Locate the cell with the specified text and output its (x, y) center coordinate. 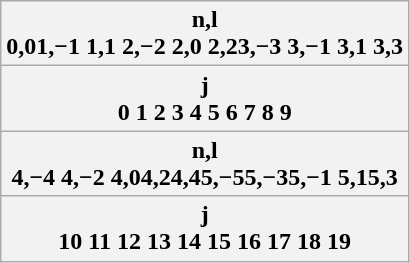
j 0 1 2 3 4 5 6 7 8 9 (205, 98)
j 10 11 12 13 14 15 16 17 18 19 (205, 228)
n,l4,−4 4,−2 4,04,24,45,−55,−35,−1 5,15,3 (205, 164)
n,l 0,01,−1 1,1 2,−2 2,0 2,23,−3 3,−1 3,1 3,3 (205, 34)
